For the text-containing cell, return its midpoint in (X, Y) coordinate format. 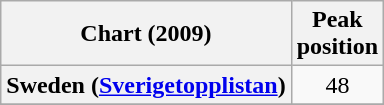
Peakposition (337, 34)
48 (337, 85)
Chart (2009) (146, 34)
Sweden (Sverigetopplistan) (146, 85)
